Locate the cell with the specified text and output its [X, Y] center coordinate. 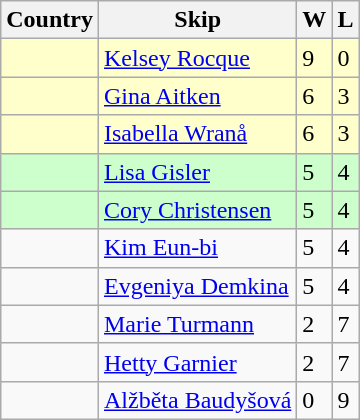
Lisa Gisler [197, 172]
Kim Eun-bi [197, 248]
Skip [197, 20]
Country [50, 20]
Cory Christensen [197, 210]
Marie Turmann [197, 324]
Hetty Garnier [197, 362]
L [346, 20]
W [314, 20]
Kelsey Rocque [197, 58]
Evgeniya Demkina [197, 286]
Gina Aitken [197, 96]
Isabella Wranå [197, 134]
Alžběta Baudyšová [197, 400]
